For the text-containing cell, return its midpoint in [X, Y] coordinate format. 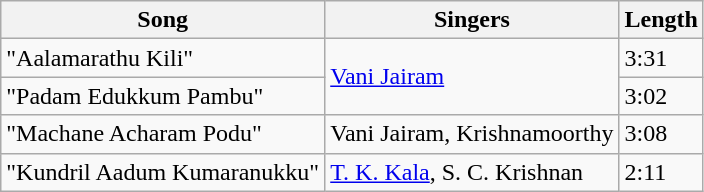
Singers [472, 20]
3:02 [661, 96]
"Padam Edukkum Pambu" [163, 96]
Vani Jairam [472, 77]
Vani Jairam, Krishnamoorthy [472, 134]
"Machane Acharam Podu" [163, 134]
Song [163, 20]
3:31 [661, 58]
"Aalamarathu Kili" [163, 58]
"Kundril Aadum Kumaranukku" [163, 172]
T. K. Kala, S. C. Krishnan [472, 172]
2:11 [661, 172]
Length [661, 20]
3:08 [661, 134]
